Capture the cell that displays the provided text and extract its [x, y] central coordinate. 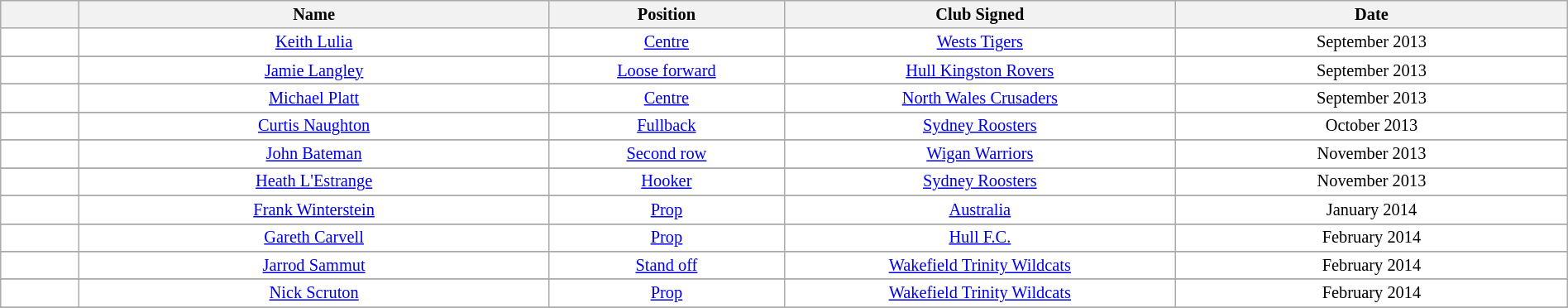
Club Signed [980, 14]
January 2014 [1372, 209]
Jarrod Sammut [313, 265]
Name [313, 14]
Gareth Carvell [313, 238]
Loose forward [667, 70]
Nick Scruton [313, 293]
Position [667, 14]
Jamie Langley [313, 70]
Wests Tigers [980, 42]
Date [1372, 14]
Stand off [667, 265]
John Bateman [313, 154]
Australia [980, 209]
October 2013 [1372, 126]
Keith Lulia [313, 42]
Hull F.C. [980, 238]
Michael Platt [313, 98]
Frank Winterstein [313, 209]
Heath L'Estrange [313, 181]
Curtis Naughton [313, 126]
Fullback [667, 126]
Hull Kingston Rovers [980, 70]
Wigan Warriors [980, 154]
Second row [667, 154]
North Wales Crusaders [980, 98]
Hooker [667, 181]
